Search for the cell housing the specified text and yield its (X, Y) center coordinate. 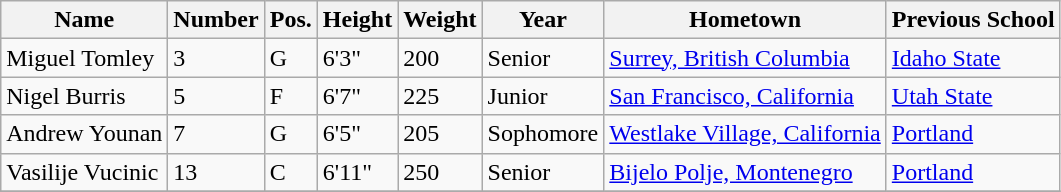
Name (84, 20)
Previous School (973, 20)
Andrew Younan (84, 134)
250 (440, 172)
San Francisco, California (745, 96)
Nigel Burris (84, 96)
Number (216, 20)
Hometown (745, 20)
3 (216, 58)
6'7" (357, 96)
Surrey, British Columbia (745, 58)
6'5" (357, 134)
200 (440, 58)
Sophomore (543, 134)
7 (216, 134)
Junior (543, 96)
Westlake Village, California (745, 134)
Bijelo Polje, Montenegro (745, 172)
Height (357, 20)
13 (216, 172)
F (290, 96)
Utah State (973, 96)
205 (440, 134)
Idaho State (973, 58)
225 (440, 96)
5 (216, 96)
6'11" (357, 172)
Year (543, 20)
C (290, 172)
Weight (440, 20)
Miguel Tomley (84, 58)
6'3" (357, 58)
Vasilije Vucinic (84, 172)
Pos. (290, 20)
